Return (X, Y) of the center of cell containing provided text 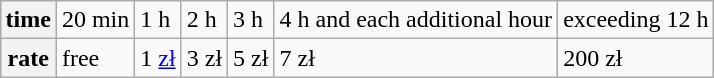
exceeding 12 h (636, 20)
7 zł (416, 58)
free (95, 58)
rate (28, 58)
1 zł (158, 58)
3 h (251, 20)
20 min (95, 20)
200 zł (636, 58)
1 h (158, 20)
4 h and each additional hour (416, 20)
3 zł (204, 58)
5 zł (251, 58)
time (28, 20)
2 h (204, 20)
